Locate the cell with the specified text and output its (x, y) center coordinate. 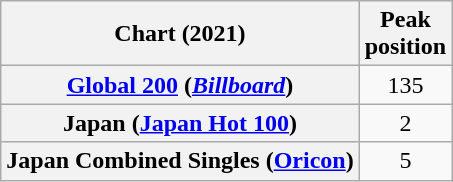
5 (405, 161)
Chart (2021) (180, 34)
Peakposition (405, 34)
Japan (Japan Hot 100) (180, 123)
Global 200 (Billboard) (180, 85)
Japan Combined Singles (Oricon) (180, 161)
135 (405, 85)
2 (405, 123)
